Find where the given text appears and provide that cell's center as (X, Y) coordinate. 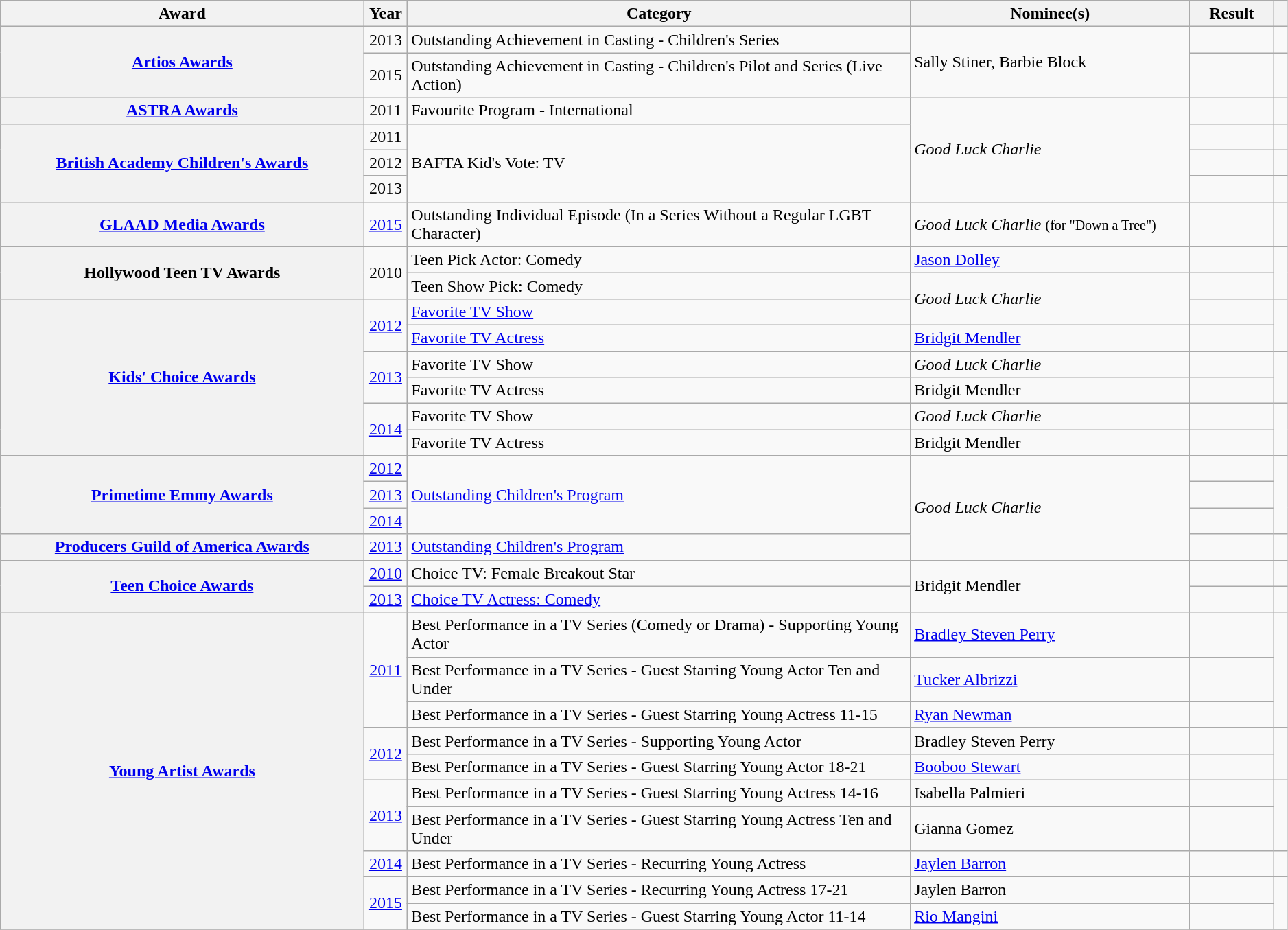
Artios Awards (183, 62)
Outstanding Achievement in Casting - Children's Series (659, 40)
Outstanding Achievement in Casting - Children's Pilot and Series (Live Action) (659, 75)
Primetime Emmy Awards (183, 495)
Best Performance in a TV Series (Comedy or Drama) - Supporting Young Actor (659, 634)
Booboo Stewart (1050, 767)
Isabella Palmieri (1050, 793)
Choice TV: Female Breakout Star (659, 573)
Teen Pick Actor: Comedy (659, 259)
Best Performance in a TV Series - Recurring Young Actress 17-21 (659, 890)
Good Luck Charlie (for "Down a Tree") (1050, 224)
British Academy Children's Awards (183, 163)
Choice TV Actress: Comedy (659, 599)
Sally Stiner, Barbie Block (1050, 62)
Tucker Albrizzi (1050, 679)
Best Performance in a TV Series - Guest Starring Young Actor Ten and Under (659, 679)
Gianna Gomez (1050, 828)
Best Performance in a TV Series - Guest Starring Young Actress 14-16 (659, 793)
Best Performance in a TV Series - Guest Starring Young Actress 11-15 (659, 714)
Teen Choice Awards (183, 586)
Rio Mangini (1050, 916)
Award (183, 14)
Hollywood Teen TV Awards (183, 272)
GLAAD Media Awards (183, 224)
Jason Dolley (1050, 259)
Best Performance in a TV Series - Guest Starring Young Actress Ten and Under (659, 828)
Kids' Choice Awards (183, 377)
Favourite Program - International (659, 111)
Nominee(s) (1050, 14)
Ryan Newman (1050, 714)
Category (659, 14)
Best Performance in a TV Series - Recurring Young Actress (659, 864)
Year (386, 14)
Best Performance in a TV Series - Guest Starring Young Actor 18-21 (659, 767)
Best Performance in a TV Series - Supporting Young Actor (659, 741)
Best Performance in a TV Series - Guest Starring Young Actor 11-14 (659, 916)
Result (1232, 14)
BAFTA Kid's Vote: TV (659, 163)
Outstanding Individual Episode (In a Series Without a Regular LGBT Character) (659, 224)
Teen Show Pick: Comedy (659, 286)
Producers Guild of America Awards (183, 547)
ASTRA Awards (183, 111)
Young Artist Awards (183, 771)
